Detect which cell encompasses the target text, then output its [X, Y] center coordinate. 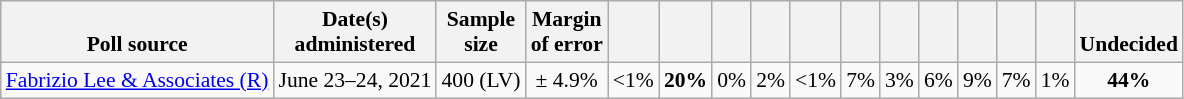
44% [1129, 80]
± 4.9% [567, 80]
9% [978, 80]
20% [686, 80]
Marginof error [567, 32]
3% [900, 80]
Fabrizio Lee & Associates (R) [138, 80]
Undecided [1129, 32]
1% [1056, 80]
0% [732, 80]
Samplesize [480, 32]
400 (LV) [480, 80]
Poll source [138, 32]
6% [938, 80]
Date(s)administered [354, 32]
2% [770, 80]
June 23–24, 2021 [354, 80]
